Return (x, y) of the center of cell containing provided text 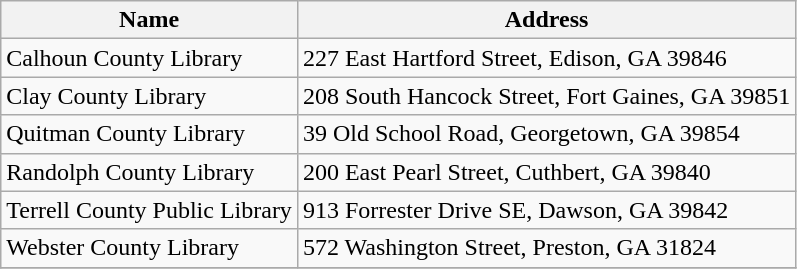
39 Old School Road, Georgetown, GA 39854 (546, 134)
Randolph County Library (150, 172)
208 South Hancock Street, Fort Gaines, GA 39851 (546, 96)
Terrell County Public Library (150, 210)
572 Washington Street, Preston, GA 31824 (546, 248)
Webster County Library (150, 248)
913 Forrester Drive SE, Dawson, GA 39842 (546, 210)
Quitman County Library (150, 134)
Name (150, 20)
200 East Pearl Street, Cuthbert, GA 39840 (546, 172)
227 East Hartford Street, Edison, GA 39846 (546, 58)
Address (546, 20)
Calhoun County Library (150, 58)
Clay County Library (150, 96)
